Locate the cell with the specified text and output its [x, y] center coordinate. 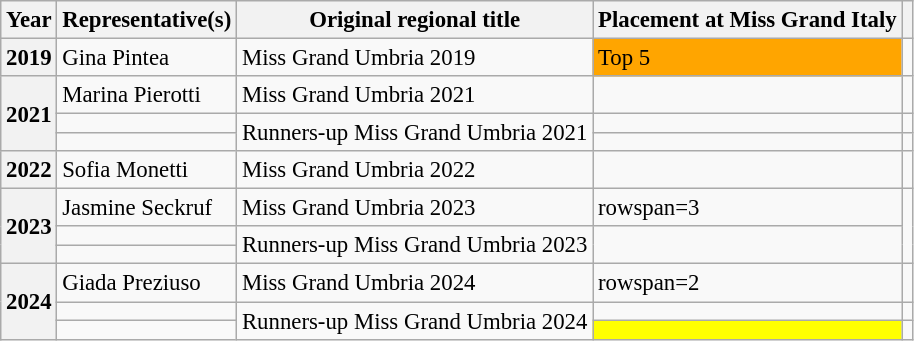
Miss Grand Umbria 2022 [415, 170]
Placement at Miss Grand Italy [748, 20]
2024 [29, 302]
Marina Pierotti [147, 95]
Runners-up Miss Grand Umbria 2023 [415, 245]
Jasmine Seckruf [147, 208]
Top 5 [748, 58]
Miss Grand Umbria 2019 [415, 58]
2021 [29, 114]
Giada Preziuso [147, 283]
2022 [29, 170]
rowspan=2 [748, 283]
Miss Grand Umbria 2021 [415, 95]
Gina Pintea [147, 58]
Year [29, 20]
Representative(s) [147, 20]
Sofia Monetti [147, 170]
Miss Grand Umbria 2023 [415, 208]
2019 [29, 58]
2023 [29, 226]
rowspan=3 [748, 208]
Miss Grand Umbria 2024 [415, 283]
Runners-up Miss Grand Umbria 2024 [415, 321]
Original regional title [415, 20]
Runners-up Miss Grand Umbria 2021 [415, 133]
